From the cell containing the given text, extract its center point as (X, Y) coordinate. 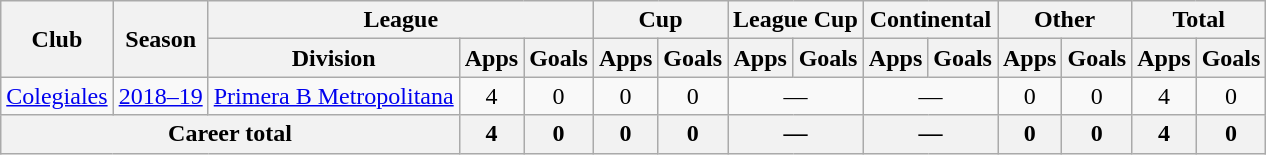
Career total (230, 134)
Colegiales (57, 96)
Other (1065, 20)
League Cup (796, 20)
2018–19 (160, 96)
Cup (660, 20)
League (400, 20)
Total (1199, 20)
Club (57, 39)
Continental (930, 20)
Season (160, 39)
Division (334, 58)
Primera B Metropolitana (334, 96)
